Locate the cell with the specified text and output its [x, y] center coordinate. 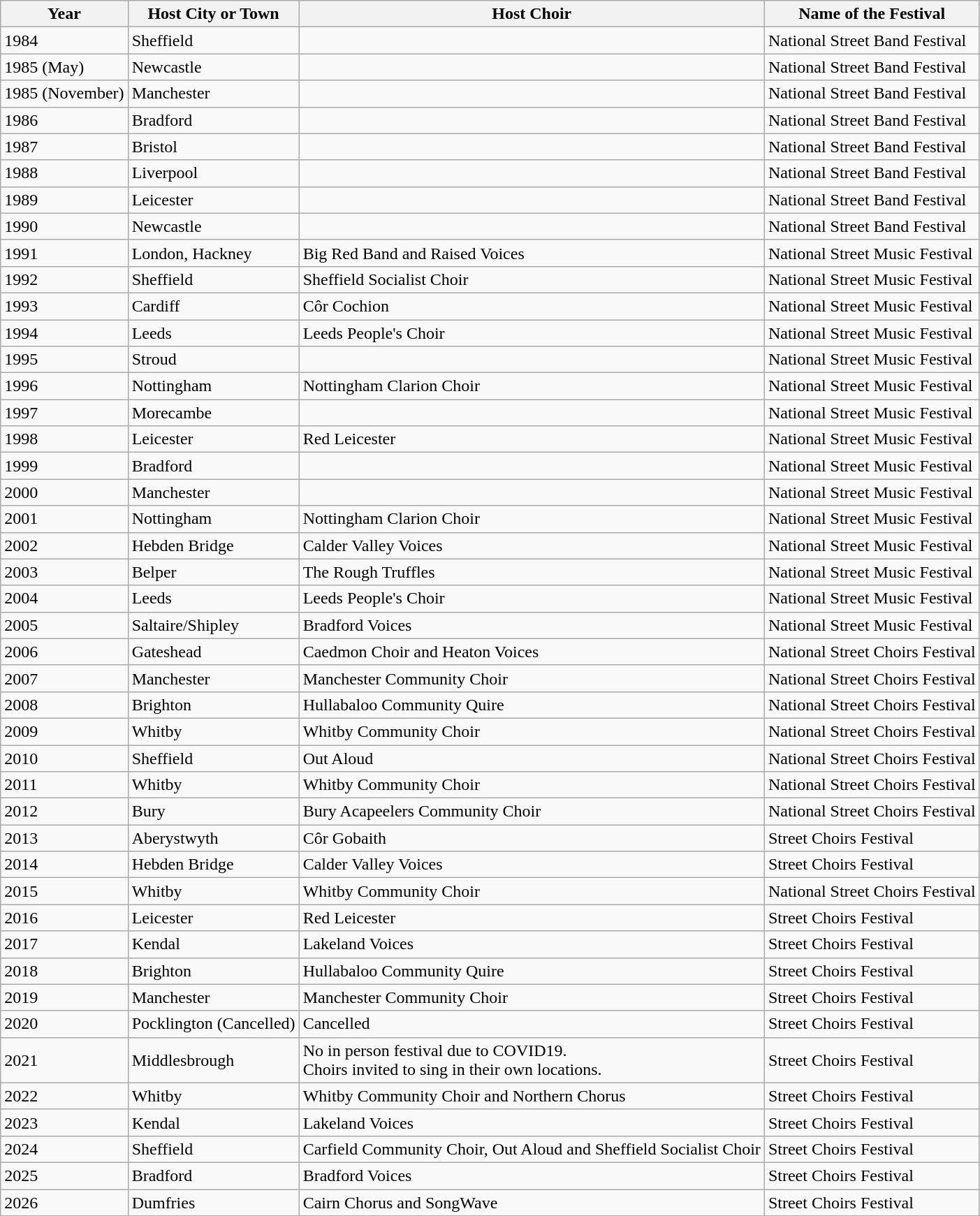
2019 [64, 997]
Cairn Chorus and SongWave [532, 1202]
Name of the Festival [872, 14]
Côr Cochion [532, 306]
Saltaire/Shipley [214, 625]
2016 [64, 918]
2005 [64, 625]
2025 [64, 1175]
1992 [64, 279]
Bury Acapeelers Community Choir [532, 812]
Cardiff [214, 306]
Middlesbrough [214, 1060]
1987 [64, 147]
No in person festival due to COVID19.Choirs invited to sing in their own locations. [532, 1060]
London, Hackney [214, 253]
2017 [64, 944]
2010 [64, 758]
1997 [64, 413]
2024 [64, 1149]
2026 [64, 1202]
2009 [64, 731]
Out Aloud [532, 758]
Bristol [214, 147]
1985 (November) [64, 94]
Whitby Community Choir and Northern Chorus [532, 1096]
The Rough Truffles [532, 572]
2020 [64, 1024]
Host Choir [532, 14]
Aberystwyth [214, 838]
1994 [64, 333]
1998 [64, 439]
Dumfries [214, 1202]
1984 [64, 41]
Sheffield Socialist Choir [532, 279]
Year [64, 14]
2006 [64, 652]
Big Red Band and Raised Voices [532, 253]
2000 [64, 492]
2021 [64, 1060]
2008 [64, 705]
1993 [64, 306]
2018 [64, 971]
2011 [64, 785]
Caedmon Choir and Heaton Voices [532, 652]
2022 [64, 1096]
2023 [64, 1122]
Belper [214, 572]
2014 [64, 865]
2004 [64, 599]
Cancelled [532, 1024]
2002 [64, 545]
1988 [64, 173]
1985 (May) [64, 67]
Carfield Community Choir, Out Aloud and Sheffield Socialist Choir [532, 1149]
Stroud [214, 360]
2012 [64, 812]
1990 [64, 226]
1991 [64, 253]
1986 [64, 120]
Morecambe [214, 413]
Liverpool [214, 173]
2013 [64, 838]
Bury [214, 812]
1989 [64, 200]
1995 [64, 360]
Host City or Town [214, 14]
Gateshead [214, 652]
Pocklington (Cancelled) [214, 1024]
2007 [64, 678]
2001 [64, 519]
Côr Gobaith [532, 838]
1999 [64, 466]
1996 [64, 386]
2003 [64, 572]
2015 [64, 891]
